From the cell containing the given text, extract its center point as [X, Y] coordinate. 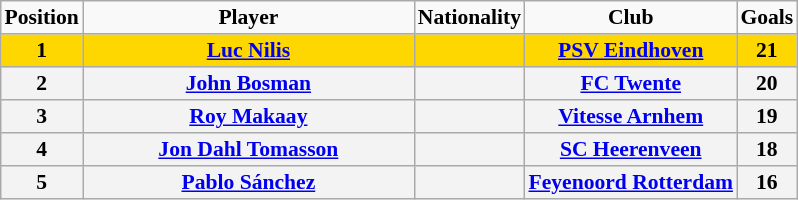
18 [767, 150]
19 [767, 116]
1 [42, 50]
Roy Makaay [249, 116]
Goals [767, 18]
5 [42, 182]
Feyenoord Rotterdam [631, 182]
Jon Dahl Tomasson [249, 150]
Club [631, 18]
21 [767, 50]
Nationality [470, 18]
Luc Nilis [249, 50]
Player [249, 18]
20 [767, 84]
SC Heerenveen [631, 150]
2 [42, 84]
John Bosman [249, 84]
4 [42, 150]
3 [42, 116]
PSV Eindhoven [631, 50]
Vitesse Arnhem [631, 116]
16 [767, 182]
FC Twente [631, 84]
Pablo Sánchez [249, 182]
Position [42, 18]
